Capture the cell that displays the provided text and extract its (x, y) central coordinate. 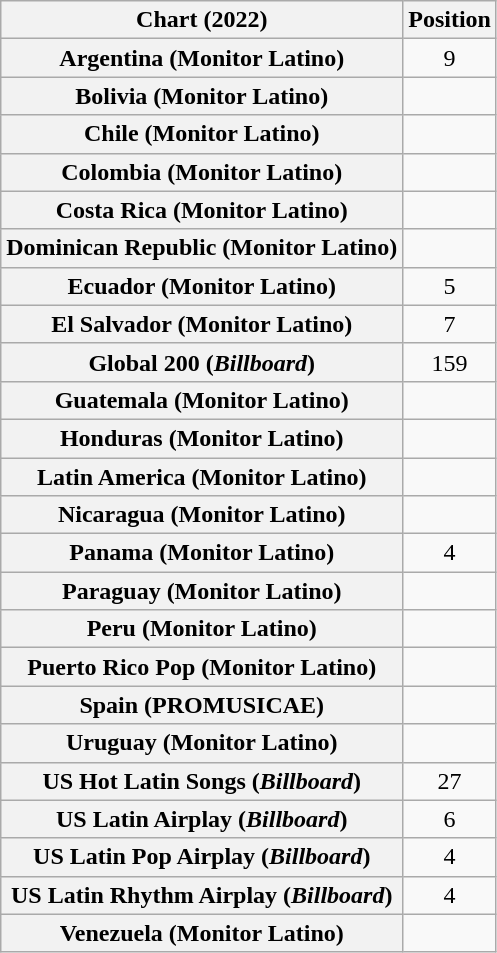
Chile (Monitor Latino) (202, 134)
El Salvador (Monitor Latino) (202, 324)
Puerto Rico Pop (Monitor Latino) (202, 667)
Bolivia (Monitor Latino) (202, 96)
US Latin Airplay (Billboard) (202, 819)
US Hot Latin Songs (Billboard) (202, 781)
Global 200 (Billboard) (202, 362)
Chart (2022) (202, 20)
Peru (Monitor Latino) (202, 629)
Guatemala (Monitor Latino) (202, 400)
Nicaragua (Monitor Latino) (202, 515)
Dominican Republic (Monitor Latino) (202, 248)
6 (450, 819)
27 (450, 781)
Uruguay (Monitor Latino) (202, 743)
Paraguay (Monitor Latino) (202, 591)
Latin America (Monitor Latino) (202, 477)
US Latin Rhythm Airplay (Billboard) (202, 895)
Costa Rica (Monitor Latino) (202, 210)
5 (450, 286)
US Latin Pop Airplay (Billboard) (202, 857)
Panama (Monitor Latino) (202, 553)
Position (450, 20)
Colombia (Monitor Latino) (202, 172)
Venezuela (Monitor Latino) (202, 933)
7 (450, 324)
9 (450, 58)
Ecuador (Monitor Latino) (202, 286)
Argentina (Monitor Latino) (202, 58)
Spain (PROMUSICAE) (202, 705)
159 (450, 362)
Honduras (Monitor Latino) (202, 438)
